Return the (X, Y) coordinate for the center point of the cell that contains the specified text.  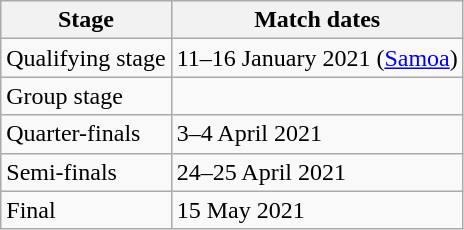
Final (86, 210)
24–25 April 2021 (317, 172)
11–16 January 2021 (Samoa) (317, 58)
15 May 2021 (317, 210)
Qualifying stage (86, 58)
Stage (86, 20)
Quarter-finals (86, 134)
Group stage (86, 96)
Match dates (317, 20)
Semi-finals (86, 172)
3–4 April 2021 (317, 134)
